Determine the [X, Y] coordinate at the center of the cell enclosing the given text.  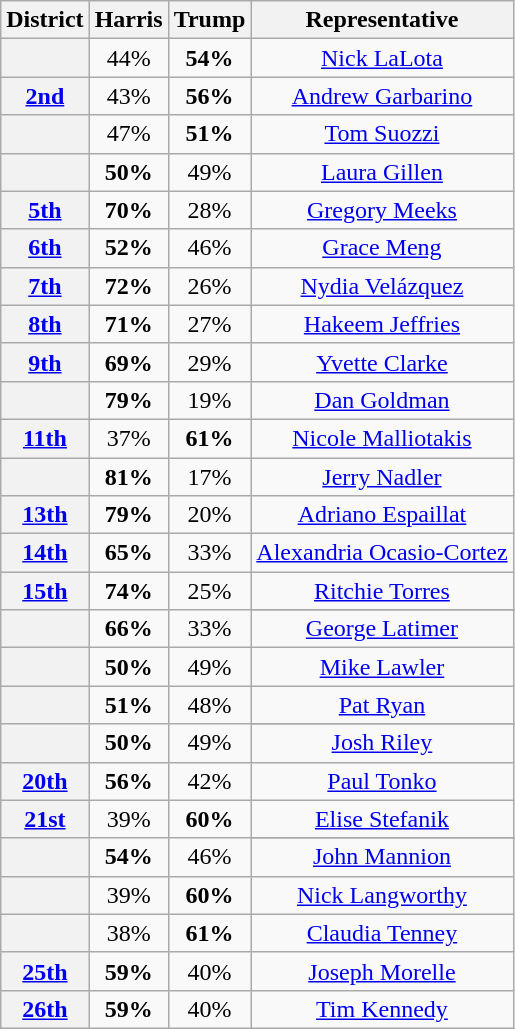
Adriano Espaillat [382, 515]
7th [45, 286]
Nick Langworthy [382, 895]
20% [210, 515]
37% [128, 438]
Ritchie Torres [382, 591]
21st [45, 819]
43% [128, 96]
Representative [382, 20]
Laura Gillen [382, 172]
66% [128, 629]
George Latimer [382, 629]
5th [45, 210]
Nick LaLota [382, 58]
44% [128, 58]
38% [128, 933]
26th [45, 1009]
Grace Meng [382, 248]
47% [128, 134]
70% [128, 210]
Dan Goldman [382, 400]
27% [210, 324]
20th [45, 781]
8th [45, 324]
Gregory Meeks [382, 210]
2nd [45, 96]
72% [128, 286]
29% [210, 362]
26% [210, 286]
14th [45, 553]
6th [45, 248]
Jerry Nadler [382, 477]
Mike Lawler [382, 667]
48% [210, 705]
11th [45, 438]
9th [45, 362]
John Mannion [382, 857]
17% [210, 477]
81% [128, 477]
13th [45, 515]
District [45, 20]
Pat Ryan [382, 705]
28% [210, 210]
Nicole Malliotakis [382, 438]
Tom Suozzi [382, 134]
25% [210, 591]
Hakeem Jeffries [382, 324]
65% [128, 553]
71% [128, 324]
25th [45, 971]
69% [128, 362]
Yvette Clarke [382, 362]
Nydia Velázquez [382, 286]
Paul Tonko [382, 781]
19% [210, 400]
74% [128, 591]
Alexandria Ocasio-Cortez [382, 553]
Joseph Morelle [382, 971]
Andrew Garbarino [382, 96]
Tim Kennedy [382, 1009]
Harris [128, 20]
15th [45, 591]
Trump [210, 20]
42% [210, 781]
Josh Riley [382, 743]
52% [128, 248]
Elise Stefanik [382, 819]
Claudia Tenney [382, 933]
